Capture the cell that displays the provided text and extract its [x, y] central coordinate. 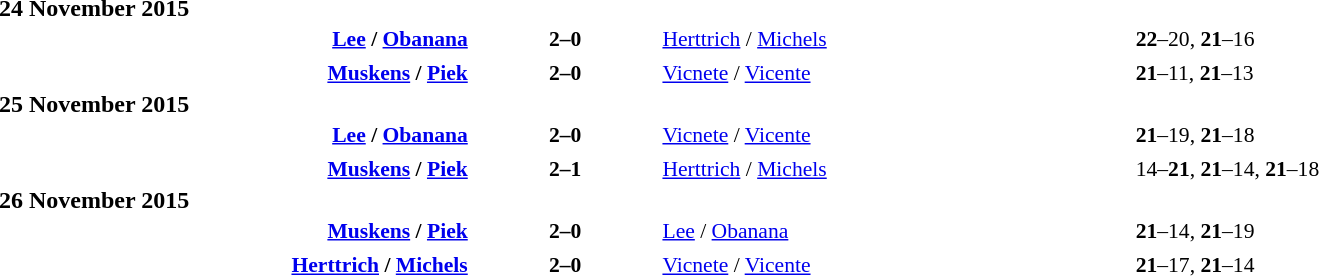
2–1 [566, 169]
Lee / Obanana [897, 230]
